From the cell containing the given text, extract its center point as (x, y) coordinate. 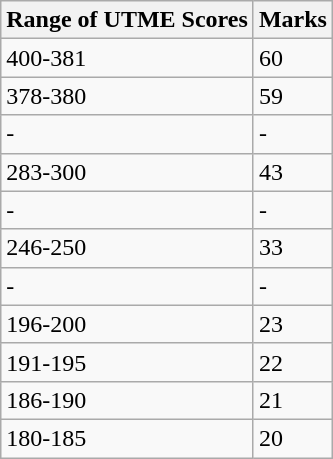
Range of UTME Scores (128, 20)
378-380 (128, 96)
Marks (292, 20)
180-185 (128, 438)
20 (292, 438)
59 (292, 96)
23 (292, 324)
43 (292, 172)
60 (292, 58)
196-200 (128, 324)
21 (292, 400)
191-195 (128, 362)
33 (292, 248)
246-250 (128, 248)
186-190 (128, 400)
22 (292, 362)
400-381 (128, 58)
283-300 (128, 172)
